Scan for the cell matching the given text and deliver its [X, Y] coordinate at center. 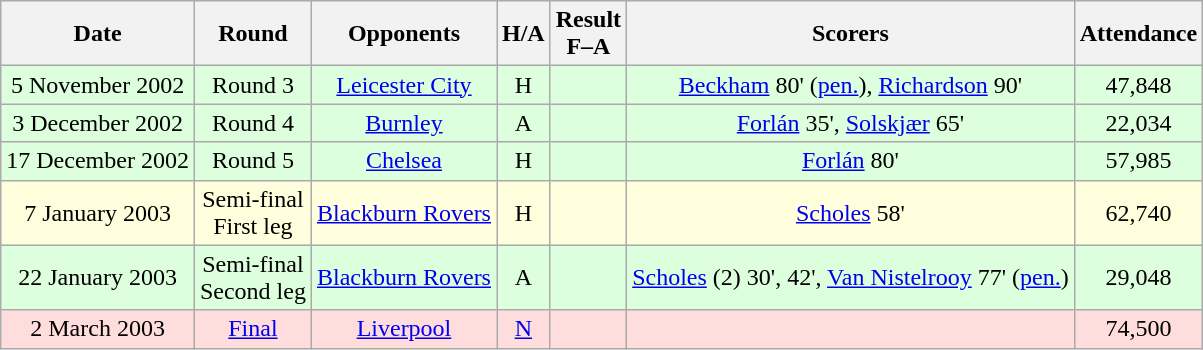
7 January 2003 [98, 212]
22 January 2003 [98, 278]
57,985 [1138, 161]
H/A [523, 34]
Scholes 58' [851, 212]
Forlán 80' [851, 161]
17 December 2002 [98, 161]
Round [252, 34]
Round 5 [252, 161]
Scholes (2) 30', 42', Van Nistelrooy 77' (pen.) [851, 278]
Round 3 [252, 85]
Beckham 80' (pen.), Richardson 90' [851, 85]
74,500 [1138, 329]
Attendance [1138, 34]
Chelsea [404, 161]
Scorers [851, 34]
Opponents [404, 34]
3 December 2002 [98, 123]
Date [98, 34]
Semi-finalFirst leg [252, 212]
62,740 [1138, 212]
Final [252, 329]
Round 4 [252, 123]
2 March 2003 [98, 329]
47,848 [1138, 85]
ResultF–A [588, 34]
5 November 2002 [98, 85]
29,048 [1138, 278]
N [523, 329]
Leicester City [404, 85]
Liverpool [404, 329]
Semi-finalSecond leg [252, 278]
22,034 [1138, 123]
Forlán 35', Solskjær 65' [851, 123]
Burnley [404, 123]
